Scan for the cell matching the given text and deliver its [X, Y] coordinate at center. 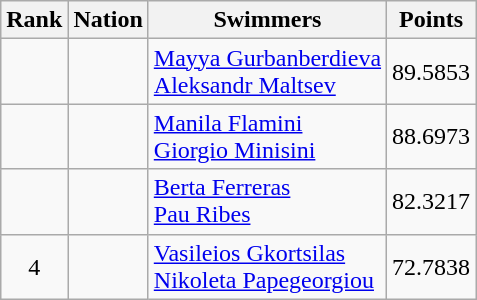
Rank [34, 20]
89.5853 [432, 72]
Berta FerrerasPau Ribes [267, 202]
72.7838 [432, 266]
82.3217 [432, 202]
Mayya GurbanberdievaAleksandr Maltsev [267, 72]
88.6973 [432, 136]
Nation [108, 20]
Points [432, 20]
Swimmers [267, 20]
Manila FlaminiGiorgio Minisini [267, 136]
Vasileios GkortsilasNikoleta Papegeorgiou [267, 266]
4 [34, 266]
